Find where the given text appears and provide that cell's center as [x, y] coordinate. 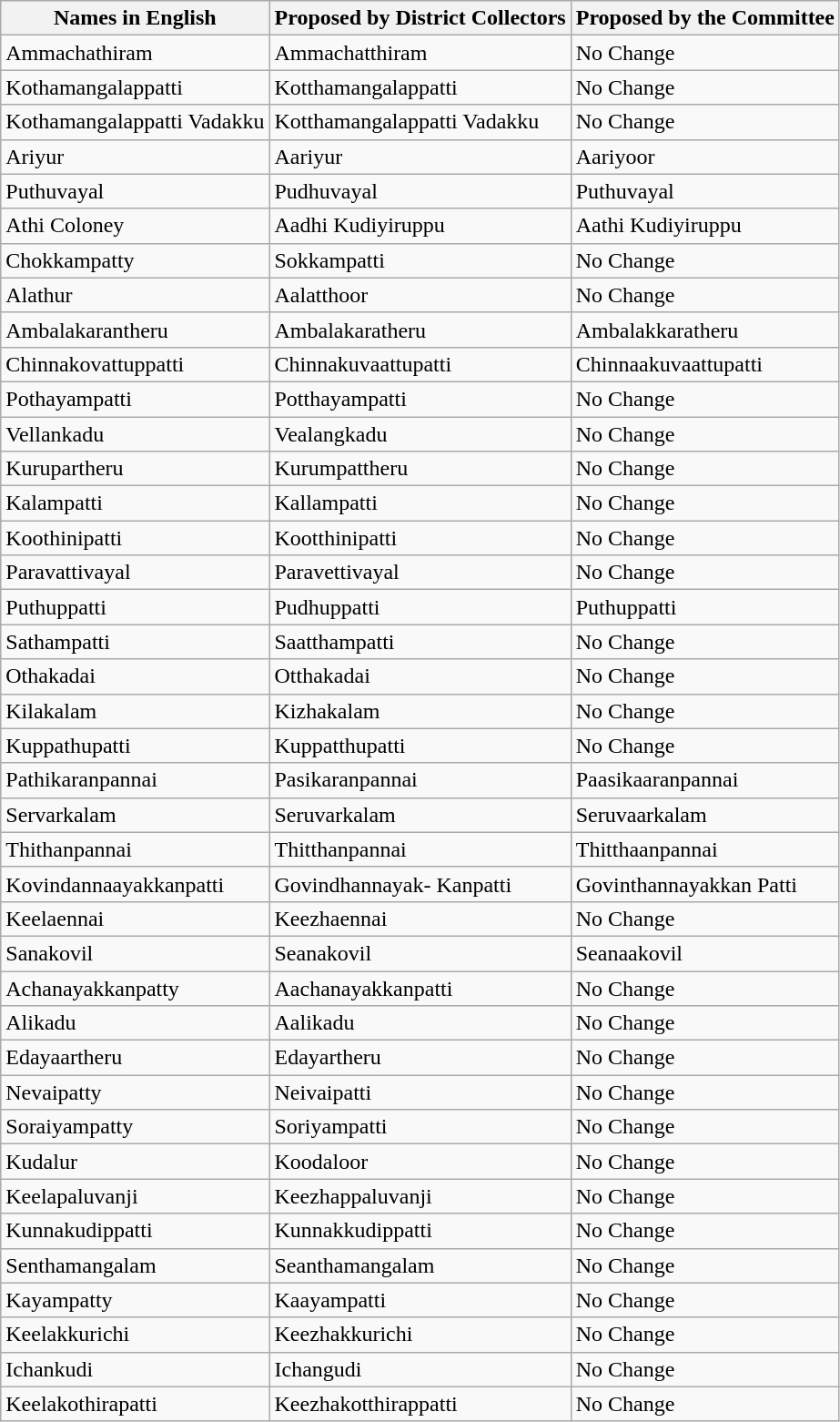
Thithanpannai [135, 849]
Senthamangalam [135, 1265]
Vealangkadu [420, 434]
Pathikaranpannai [135, 780]
Kizhakalam [420, 711]
Ambalakaratheru [420, 330]
Govindhannayak- Kanpatti [420, 884]
Aathi Kudiyiruppu [704, 226]
Chinnakovattuppatti [135, 364]
Seanthamangalam [420, 1265]
Kovindannaayakkanpatti [135, 884]
Kurupartheru [135, 469]
Aalatthoor [420, 295]
Nevaipatty [135, 1092]
Ichangudi [420, 1369]
Kuppatthupatti [420, 746]
Keelapaluvanji [135, 1196]
Kurumpattheru [420, 469]
Kothamangalappatti [135, 87]
Servarkalam [135, 815]
Pothayampatti [135, 399]
Sanakovil [135, 953]
Paasikaaranpannai [704, 780]
Keezhakkurichi [420, 1335]
Aachanayakkanpatti [420, 988]
Kunnakudippatti [135, 1231]
Seruvarkalam [420, 815]
Thitthanpannai [420, 849]
Keezhakotthirappatti [420, 1404]
Paravettivayal [420, 573]
Ariyur [135, 157]
Keezhaennai [420, 919]
Keelakothirapatti [135, 1404]
Seanaakovil [704, 953]
Kudalur [135, 1162]
Pudhuppatti [420, 607]
Kalampatti [135, 503]
Proposed by District Collectors [420, 18]
Soraiyampatty [135, 1127]
Alathur [135, 295]
Vellankadu [135, 434]
Othakadai [135, 676]
Ambalakkaratheru [704, 330]
Kootthinipatti [420, 538]
Kallampatti [420, 503]
Ichankudi [135, 1369]
Govinthannayakkan Patti [704, 884]
Proposed by the Committee [704, 18]
Soriyampatti [420, 1127]
Paravattivayal [135, 573]
Keelaennai [135, 919]
Kunnakkudippatti [420, 1231]
Aadhi Kudiyiruppu [420, 226]
Kuppathupatti [135, 746]
Kaayampatti [420, 1300]
Aariyoor [704, 157]
Athi Coloney [135, 226]
Kotthamangalappatti Vadakku [420, 122]
Edayaartheru [135, 1058]
Aariyur [420, 157]
Ammachathiram [135, 53]
Keezhappaluvanji [420, 1196]
Koodaloor [420, 1162]
Seanakovil [420, 953]
Achanayakkanpatty [135, 988]
Pasikaranpannai [420, 780]
Kilakalam [135, 711]
Otthakadai [420, 676]
Chinnaakuvaattupatti [704, 364]
Ammachatthiram [420, 53]
Kayampatty [135, 1300]
Potthayampatti [420, 399]
Sokkampatti [420, 260]
Neivaipatti [420, 1092]
Kothamangalappatti Vadakku [135, 122]
Chokkampatty [135, 260]
Pudhuvayal [420, 191]
Keelakkurichi [135, 1335]
Alikadu [135, 1023]
Names in English [135, 18]
Ambalakarantheru [135, 330]
Sathampatti [135, 642]
Koothinipatti [135, 538]
Seruvaarkalam [704, 815]
Chinnakuvaattupatti [420, 364]
Aalikadu [420, 1023]
Edayartheru [420, 1058]
Saatthampatti [420, 642]
Kotthamangalappatti [420, 87]
Thitthaanpannai [704, 849]
